Output the (X, Y) coordinate of the center of the cell containing the given text.  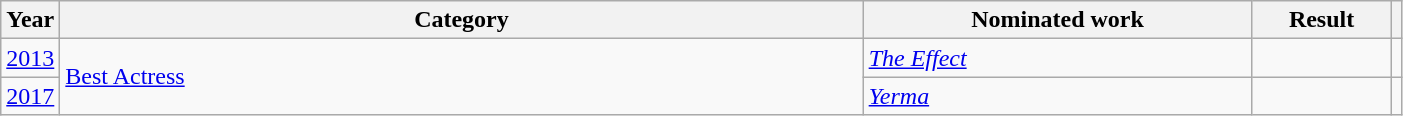
Nominated work (1058, 20)
2017 (30, 96)
2013 (30, 58)
Category (462, 20)
Result (1322, 20)
Year (30, 20)
Best Actress (462, 77)
The Effect (1058, 58)
Yerma (1058, 96)
